Output the (X, Y) coordinate of the center of the cell containing the given text.  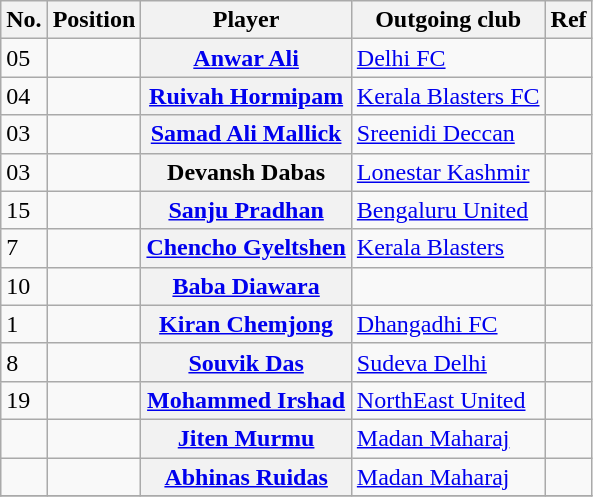
Player (246, 20)
04 (24, 96)
Delhi FC (448, 58)
Kiran Chemjong (246, 324)
Dhangadhi FC (448, 324)
10 (24, 286)
Anwar Ali (246, 58)
Sudeva Delhi (448, 362)
Sanju Pradhan (246, 210)
Position (94, 20)
Abhinas Ruidas (246, 477)
7 (24, 248)
Souvik Das (246, 362)
Sreenidi Deccan (448, 134)
Baba Diawara (246, 286)
05 (24, 58)
Devansh Dabas (246, 172)
15 (24, 210)
Samad Ali Mallick (246, 134)
Kerala Blasters FC (448, 96)
Jiten Murmu (246, 438)
No. (24, 20)
Lonestar Kashmir (448, 172)
Mohammed Irshad (246, 400)
1 (24, 324)
Bengaluru United (448, 210)
Chencho Gyeltshen (246, 248)
Outgoing club (448, 20)
Ref (568, 20)
19 (24, 400)
Ruivah Hormipam (246, 96)
Kerala Blasters (448, 248)
8 (24, 362)
NorthEast United (448, 400)
